Locate the cell with the specified text and output its [X, Y] center coordinate. 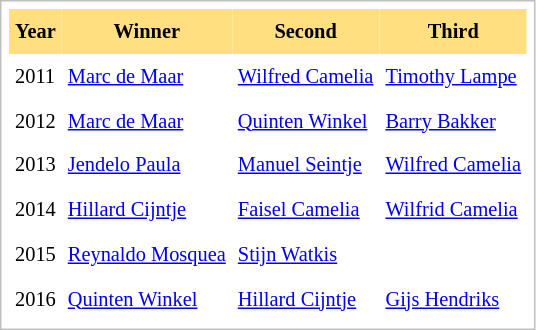
Winner [147, 32]
Timothy Lampe [453, 76]
Wilfrid Camelia [453, 210]
Manuel Seintje [306, 166]
Jendelo Paula [147, 166]
Faisel Camelia [306, 210]
Stijn Watkis [306, 254]
2014 [36, 210]
Year [36, 32]
Second [306, 32]
2013 [36, 166]
2016 [36, 300]
Gijs Hendriks [453, 300]
2011 [36, 76]
Reynaldo Mosquea [147, 254]
Barry Bakker [453, 120]
Third [453, 32]
2015 [36, 254]
2012 [36, 120]
